For the text-containing cell, return its midpoint in (x, y) coordinate format. 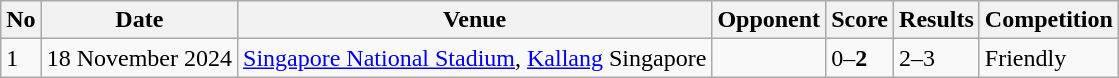
2–3 (937, 58)
1 (21, 58)
No (21, 20)
0–2 (860, 58)
Friendly (1048, 58)
Opponent (769, 20)
Singapore National Stadium, Kallang Singapore (475, 58)
Date (139, 20)
18 November 2024 (139, 58)
Venue (475, 20)
Results (937, 20)
Score (860, 20)
Competition (1048, 20)
